Identify which cell holds the provided text, then report its [X, Y] central coordinate. 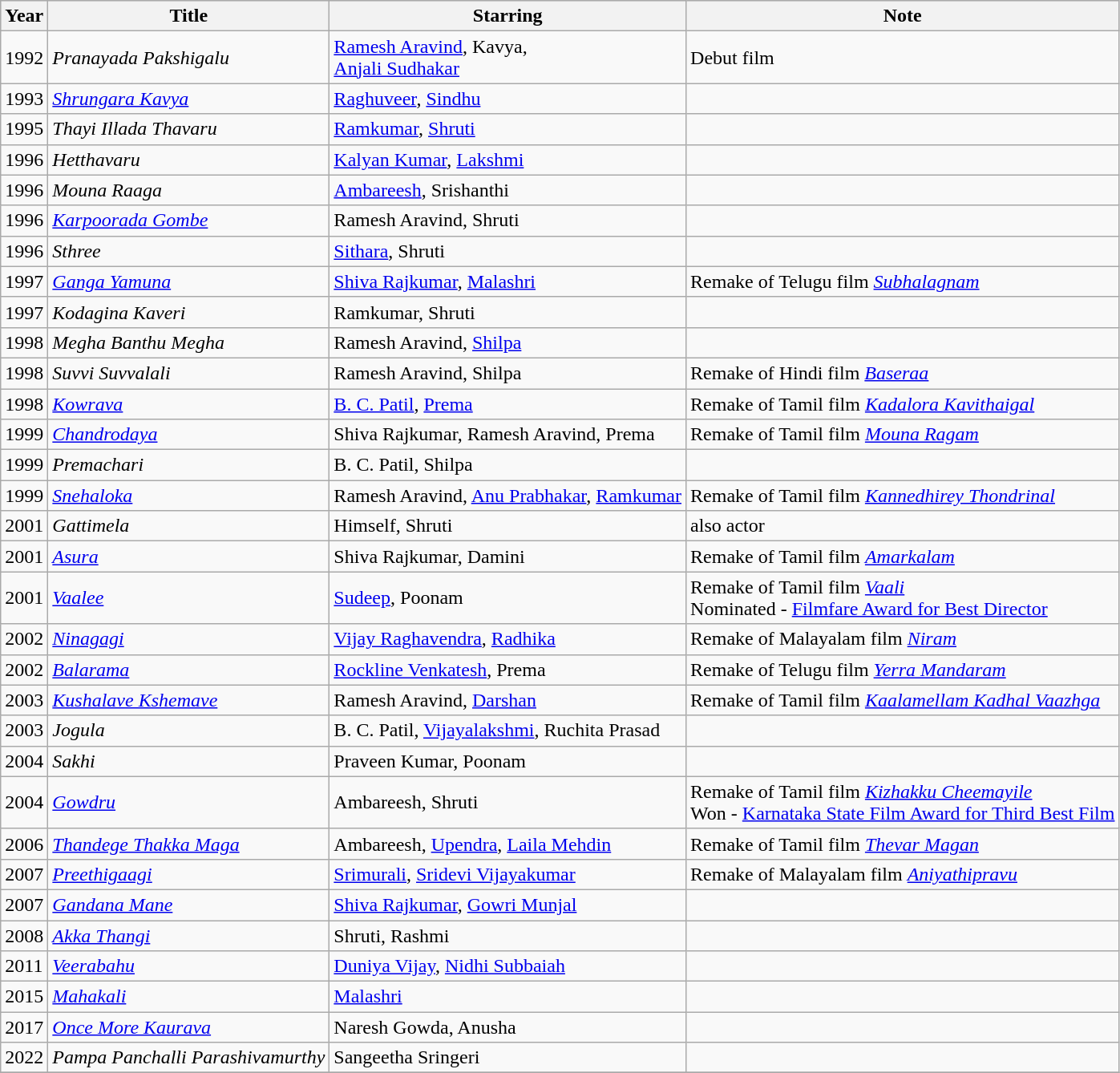
Akka Thangi [189, 936]
Veerabahu [189, 966]
Preethigaagi [189, 874]
Raghuveer, Sindhu [508, 99]
Note [903, 16]
Asura [189, 557]
Naresh Gowda, Anusha [508, 1027]
Remake of Tamil film Amarkalam [903, 557]
Himself, Shruti [508, 526]
2015 [24, 997]
Mahakali [189, 997]
Ramesh Aravind, Anu Prabhakar, Ramkumar [508, 496]
Year [24, 16]
Suvvi Suvvalali [189, 373]
Sithara, Shruti [508, 251]
Srimurali, Sridevi Vijayakumar [508, 874]
Remake of Tamil film Kizhakku CheemayileWon - Karnataka State Film Award for Third Best Film [903, 802]
2017 [24, 1027]
1992 [24, 58]
B. C. Patil, Shilpa [508, 465]
Ramesh Aravind, Darshan [508, 700]
Sudeep, Poonam [508, 598]
Remake of Tamil film Kaalamellam Kadhal Vaazhga [903, 700]
Remake of Telugu film Subhalagnam [903, 281]
Shiva Rajkumar, Damini [508, 557]
2006 [24, 844]
Ganga Yamuna [189, 281]
Ambareesh, Upendra, Laila Mehdin [508, 844]
1995 [24, 129]
Remake of Hindi film Baseraa [903, 373]
Duniya Vijay, Nidhi Subbaiah [508, 966]
Once More Kaurava [189, 1027]
Remake of Tamil film Mouna Ragam [903, 435]
Gandana Mane [189, 905]
Title [189, 16]
Ramesh Aravind, Shruti [508, 221]
Sthree [189, 251]
Starring [508, 16]
Debut film [903, 58]
Ninagagi [189, 639]
Remake of Tamil film Kannedhirey Thondrinal [903, 496]
Kodagina Kaveri [189, 312]
Kalyan Kumar, Lakshmi [508, 160]
Ambareesh, Srishanthi [508, 190]
also actor [903, 526]
Shiva Rajkumar, Gowri Munjal [508, 905]
1993 [24, 99]
Vijay Raghavendra, Radhika [508, 639]
Hetthavaru [189, 160]
Snehaloka [189, 496]
Pampa Panchalli Parashivamurthy [189, 1058]
Karpoorada Gombe [189, 221]
Kowrava [189, 403]
Remake of Malayalam film Aniyathipravu [903, 874]
Megha Banthu Megha [189, 342]
Praveen Kumar, Poonam [508, 761]
Thayi Illada Thavaru [189, 129]
Remake of Malayalam film Niram [903, 639]
Ramesh Aravind, Kavya, Anjali Sudhakar [508, 58]
Malashri [508, 997]
Thandege Thakka Maga [189, 844]
Ambareesh, Shruti [508, 802]
B. C. Patil, Vijayalakshmi, Ruchita Prasad [508, 731]
Shruti, Rashmi [508, 936]
Shiva Rajkumar, Ramesh Aravind, Prema [508, 435]
Chandrodaya [189, 435]
2008 [24, 936]
B. C. Patil, Prema [508, 403]
Sakhi [189, 761]
Remake of Tamil film VaaliNominated - Filmfare Award for Best Director [903, 598]
Mouna Raaga [189, 190]
2011 [24, 966]
Remake of Telugu film Yerra Mandaram [903, 670]
Premachari [189, 465]
Gattimela [189, 526]
Remake of Tamil film Thevar Magan [903, 844]
Remake of Tamil film Kadalora Kavithaigal [903, 403]
Gowdru [189, 802]
Shiva Rajkumar, Malashri [508, 281]
Kushalave Kshemave [189, 700]
Rockline Venkatesh, Prema [508, 670]
Shrungara Kavya [189, 99]
Jogula [189, 731]
2022 [24, 1058]
Vaalee [189, 598]
Sangeetha Sringeri [508, 1058]
Balarama [189, 670]
Pranayada Pakshigalu [189, 58]
